Detect which cell encompasses the target text, then output its [x, y] center coordinate. 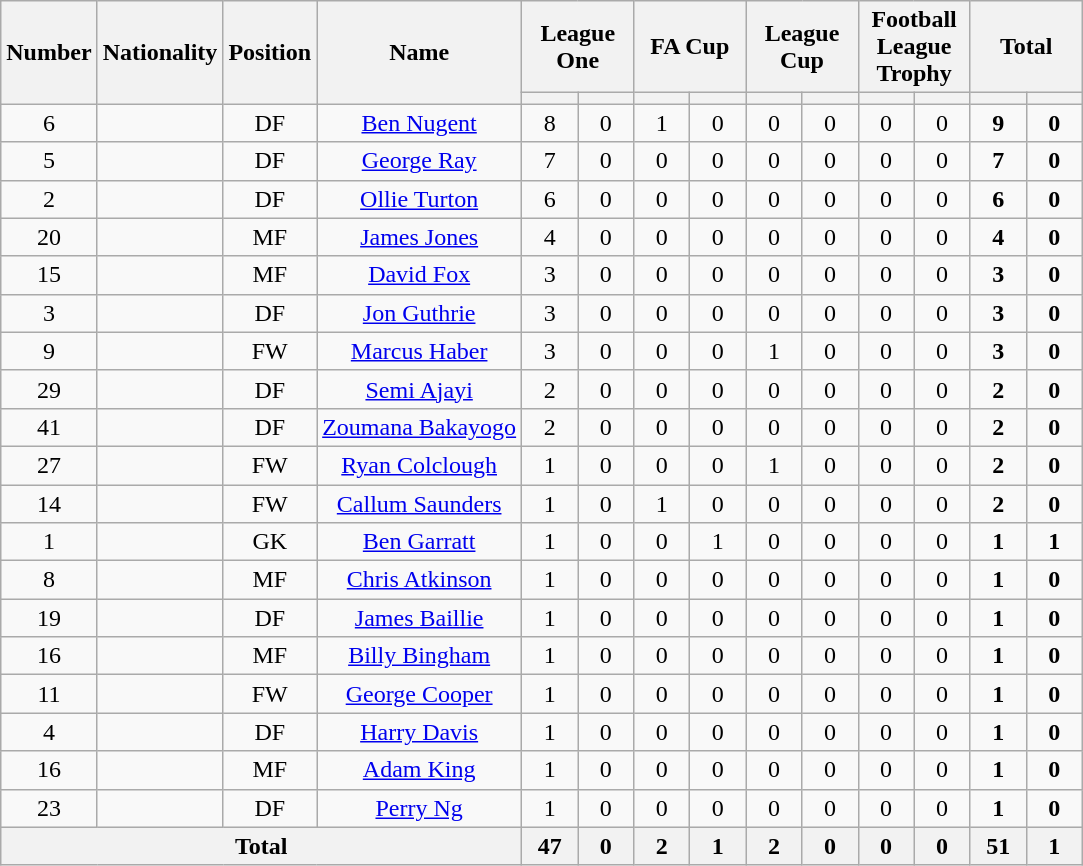
League One [578, 47]
Ben Nugent [420, 123]
Ollie Turton [420, 199]
5 [49, 161]
15 [49, 275]
Harry Davis [420, 732]
GK [270, 542]
Chris Atkinson [420, 580]
41 [49, 427]
George Cooper [420, 694]
Number [49, 52]
Football League Trophy [914, 47]
Ryan Colclough [420, 465]
11 [49, 694]
Perry Ng [420, 808]
47 [550, 846]
Zoumana Bakayogo [420, 427]
20 [49, 237]
14 [49, 503]
George Ray [420, 161]
19 [49, 618]
James Baillie [420, 618]
Nationality [160, 52]
Position [270, 52]
League Cup [802, 47]
James Jones [420, 237]
Name [420, 52]
Semi Ajayi [420, 389]
23 [49, 808]
Ben Garratt [420, 542]
David Fox [420, 275]
Billy Bingham [420, 656]
29 [49, 389]
Marcus Haber [420, 351]
27 [49, 465]
FA Cup [690, 47]
Callum Saunders [420, 503]
Jon Guthrie [420, 313]
51 [998, 846]
Adam King [420, 770]
